Return the [X, Y] coordinate for the center point of the cell that contains the specified text.  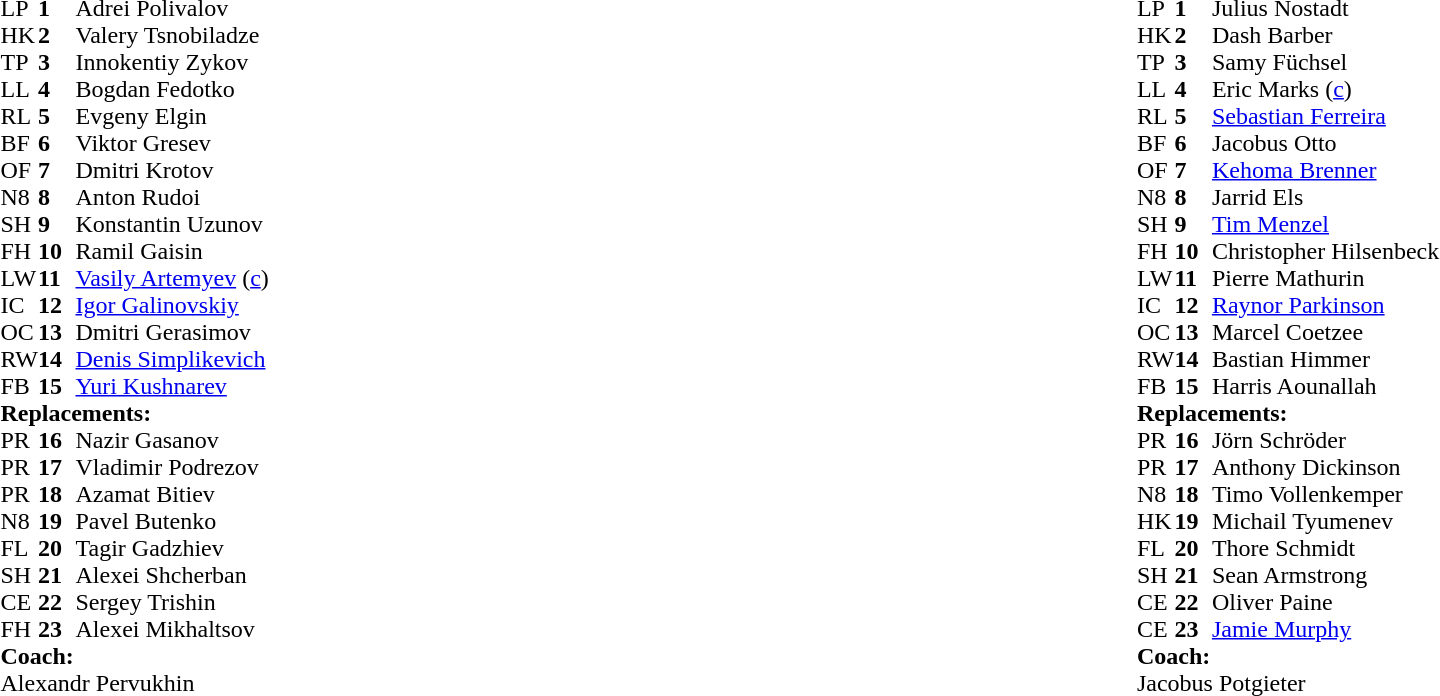
Jarrid Els [1326, 198]
Jamie Murphy [1326, 630]
Jörn Schröder [1326, 440]
Marcel Coetzee [1326, 332]
Innokentiy Zykov [172, 62]
Konstantin Uzunov [172, 224]
Vasily Artemyev (c) [172, 278]
Bogdan Fedotko [172, 90]
Kehoma Brenner [1326, 170]
Alexei Shcherban [172, 576]
Harris Aounallah [1326, 386]
Timo Vollenkemper [1326, 494]
Alexei Mikhaltsov [172, 630]
Pierre Mathurin [1326, 278]
Anton Rudoi [172, 198]
Raynor Parkinson [1326, 306]
Tagir Gadzhiev [172, 548]
Dmitri Gerasimov [172, 332]
Denis Simplikevich [172, 360]
Jacobus Otto [1326, 144]
Dash Barber [1326, 36]
Christopher Hilsenbeck [1326, 252]
Viktor Gresev [172, 144]
Igor Galinovskiy [172, 306]
Sean Armstrong [1326, 576]
Sergey Trishin [172, 602]
Azamat Bitiev [172, 494]
Tim Menzel [1326, 224]
Ramil Gaisin [172, 252]
Thore Schmidt [1326, 548]
Valery Tsnobiladze [172, 36]
Vladimir Podrezov [172, 468]
Nazir Gasanov [172, 440]
Bastian Himmer [1326, 360]
Evgeny Elgin [172, 116]
Samy Füchsel [1326, 62]
Sebastian Ferreira [1326, 116]
Anthony Dickinson [1326, 468]
Oliver Paine [1326, 602]
Yuri Kushnarev [172, 386]
Dmitri Krotov [172, 170]
Pavel Butenko [172, 522]
Eric Marks (c) [1326, 90]
Michail Tyumenev [1326, 522]
